Capture the cell that displays the provided text and extract its [X, Y] central coordinate. 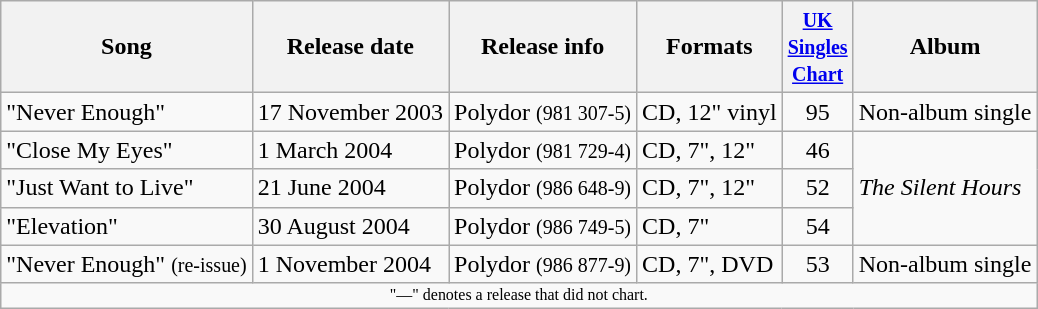
Release info [543, 47]
Release date [350, 47]
CD, 7" [710, 226]
54 [818, 226]
17 November 2003 [350, 112]
"Close My Eyes" [126, 150]
The Silent Hours [945, 188]
CD, 7", DVD [710, 264]
Album [945, 47]
UK Singles Chart [818, 47]
Formats [710, 47]
52 [818, 188]
30 August 2004 [350, 226]
Polydor (981 307-5) [543, 112]
CD, 12" vinyl [710, 112]
53 [818, 264]
1 March 2004 [350, 150]
"—" denotes a release that did not chart. [519, 295]
"Just Want to Live" [126, 188]
Song [126, 47]
46 [818, 150]
Polydor (981 729-4) [543, 150]
Polydor (986 648-9) [543, 188]
Polydor (986 877-9) [543, 264]
"Elevation" [126, 226]
21 June 2004 [350, 188]
Polydor (986 749-5) [543, 226]
"Never Enough" (re-issue) [126, 264]
1 November 2004 [350, 264]
95 [818, 112]
"Never Enough" [126, 112]
